Output the [X, Y] coordinate of the center of the cell containing the given text.  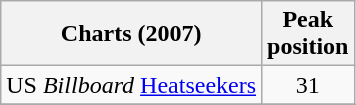
Charts (2007) [132, 34]
US Billboard Heatseekers [132, 85]
31 [308, 85]
Peakposition [308, 34]
